Locate the cell with the specified text and output its (x, y) center coordinate. 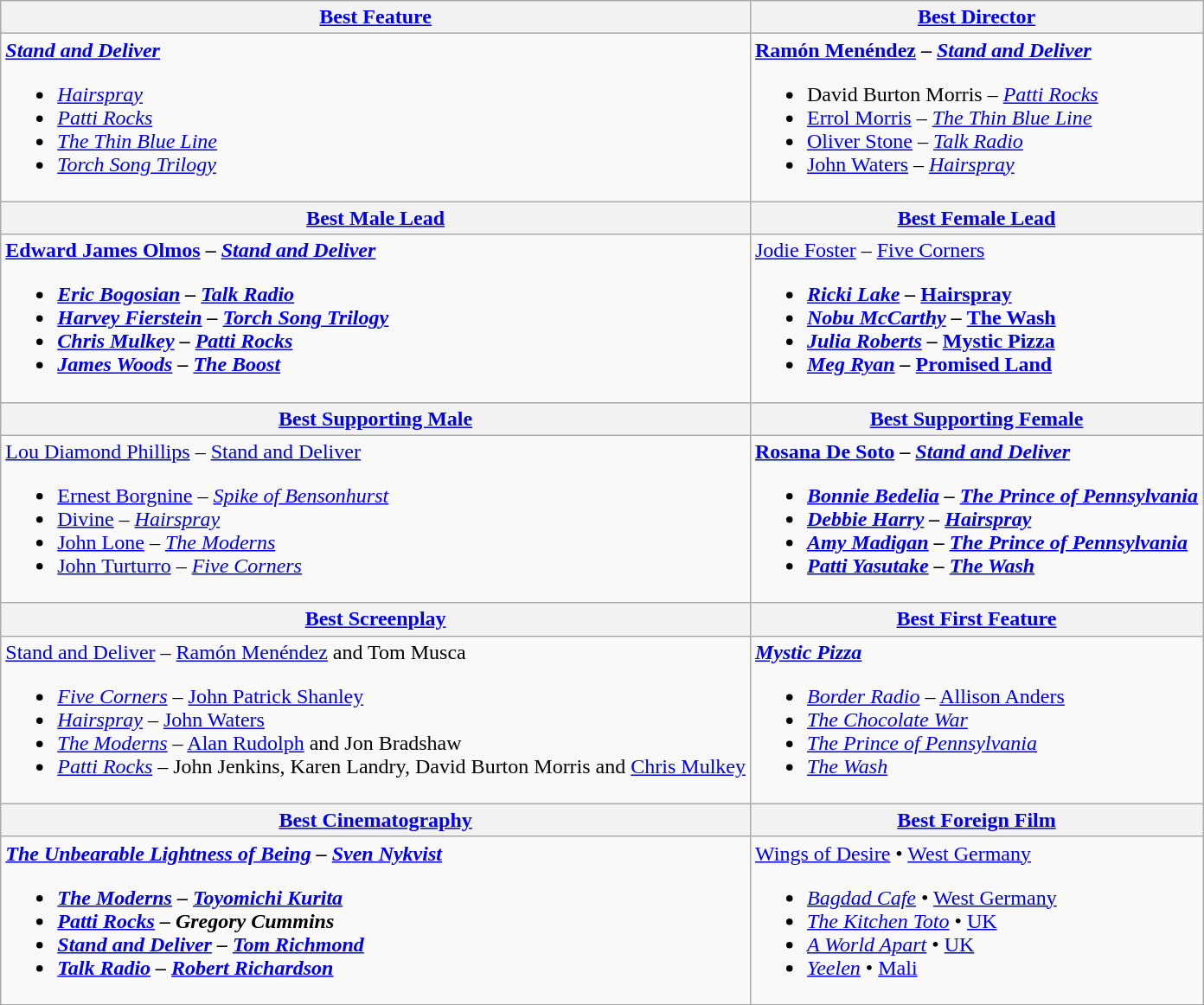
Ramón Menéndez – Stand and Deliver David Burton Morris – Patti RocksErrol Morris – The Thin Blue LineOliver Stone – Talk RadioJohn Waters – Hairspray (976, 118)
Best Feature (375, 17)
Mystic PizzaBorder Radio – Allison AndersThe Chocolate WarThe Prince of PennsylvaniaThe Wash (976, 720)
Best Female Lead (976, 218)
Lou Diamond Phillips – Stand and DeliverErnest Borgnine – Spike of BensonhurstDivine – HairsprayJohn Lone – The ModernsJohn Turturro – Five Corners (375, 519)
Stand and DeliverHairsprayPatti RocksThe Thin Blue LineTorch Song Trilogy (375, 118)
Best Supporting Male (375, 419)
Best Supporting Female (976, 419)
Best Director (976, 17)
Jodie Foster – Five Corners Ricki Lake – HairsprayNobu McCarthy – The WashJulia Roberts – Mystic PizzaMeg Ryan – Promised Land (976, 318)
Best Cinematography (375, 820)
Best Male Lead (375, 218)
Best First Feature (976, 619)
Best Screenplay (375, 619)
Wings of Desire • West GermanyBagdad Cafe • West GermanyThe Kitchen Toto • UKA World Apart • UKYeelen • Mali (976, 920)
Best Foreign Film (976, 820)
